Provide the (x, y) coordinate of the cell's center where the given text is located.  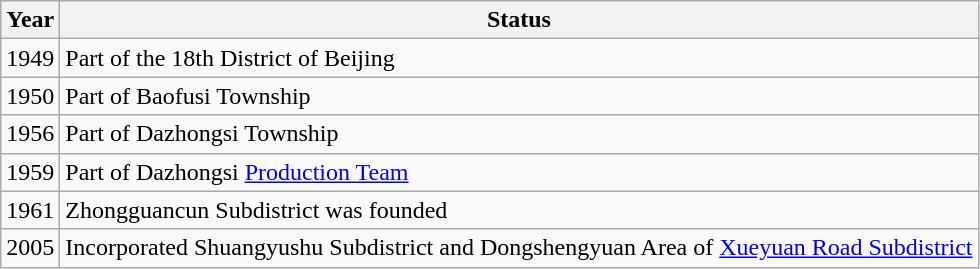
Part of Dazhongsi Township (519, 134)
1956 (30, 134)
1949 (30, 58)
Part of Dazhongsi Production Team (519, 172)
Part of Baofusi Township (519, 96)
1950 (30, 96)
1959 (30, 172)
2005 (30, 248)
Zhongguancun Subdistrict was founded (519, 210)
Year (30, 20)
Incorporated Shuangyushu Subdistrict and Dongshengyuan Area of Xueyuan Road Subdistrict (519, 248)
1961 (30, 210)
Part of the 18th District of Beijing (519, 58)
Status (519, 20)
